Scan for the cell matching the given text and deliver its [X, Y] coordinate at center. 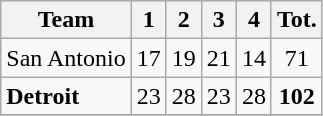
4 [254, 20]
19 [184, 58]
2 [184, 20]
Detroit [66, 96]
3 [218, 20]
17 [148, 58]
Team [66, 20]
Tot. [296, 20]
14 [254, 58]
71 [296, 58]
102 [296, 96]
1 [148, 20]
San Antonio [66, 58]
21 [218, 58]
